Return [x, y] of the center of cell containing provided text 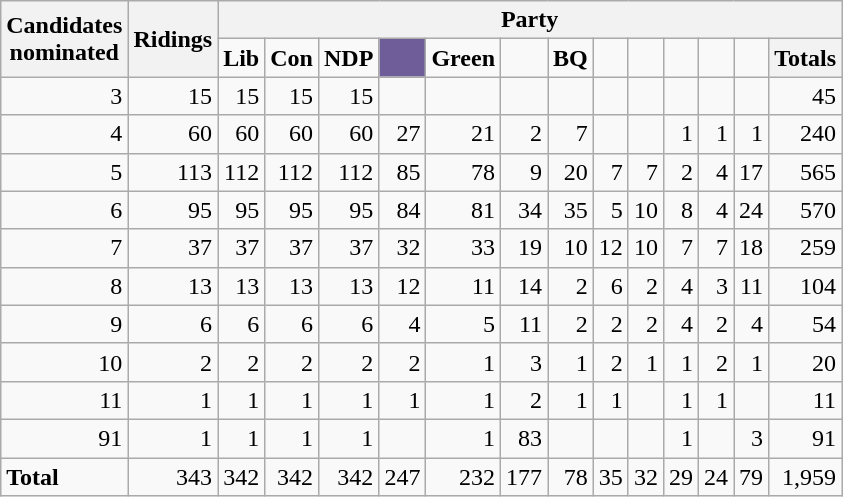
33 [464, 248]
45 [806, 96]
29 [680, 477]
565 [806, 172]
Totals [806, 58]
84 [402, 210]
1,959 [806, 477]
Candidatesnominated [64, 39]
Total [64, 477]
81 [464, 210]
14 [524, 286]
Green [464, 58]
104 [806, 286]
259 [806, 248]
18 [752, 248]
83 [524, 438]
Party [530, 20]
19 [524, 248]
177 [524, 477]
BQ [571, 58]
54 [806, 324]
240 [806, 134]
343 [173, 477]
247 [402, 477]
570 [806, 210]
27 [402, 134]
NDP [348, 58]
Ridings [173, 39]
113 [173, 172]
Lib [242, 58]
79 [752, 477]
17 [752, 172]
34 [524, 210]
232 [464, 477]
21 [464, 134]
85 [402, 172]
Con [292, 58]
